From the cell containing the given text, extract its center point as (X, Y) coordinate. 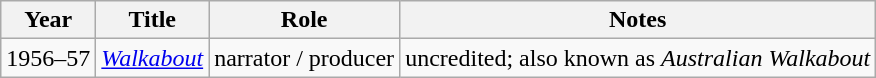
uncredited; also known as Australian Walkabout (638, 58)
Notes (638, 20)
narrator / producer (304, 58)
1956–57 (48, 58)
Role (304, 20)
Walkabout (152, 58)
Year (48, 20)
Title (152, 20)
